Find where the given text appears and provide that cell's center as [X, Y] coordinate. 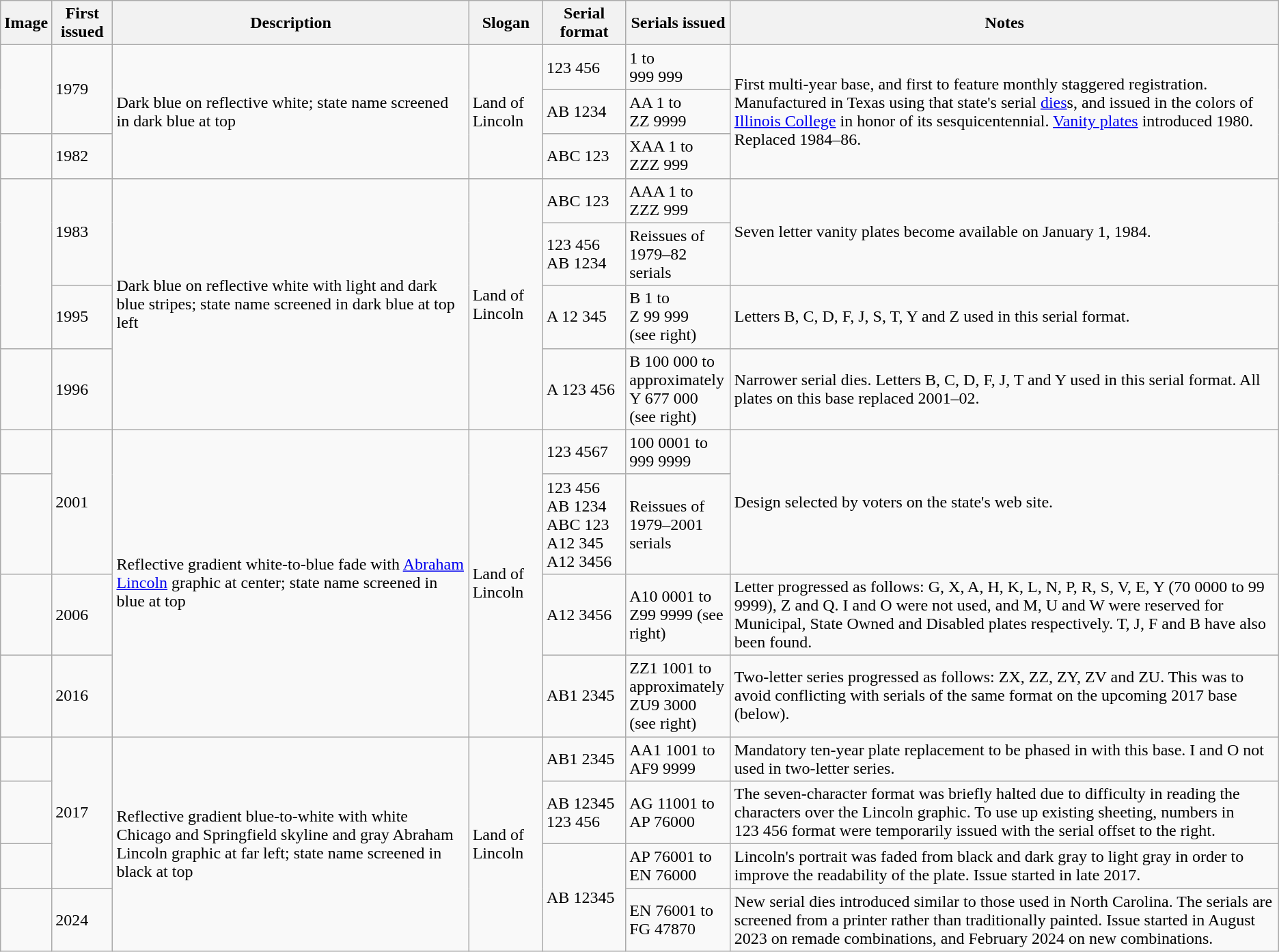
Serial format [585, 23]
2024 [82, 920]
Seven letter vanity plates become available on January 1, 1984. [1004, 232]
AP 76001 to EN 76000 [678, 866]
A 123 456 [585, 389]
B 1 to Z 99 999(see right) [678, 317]
1 to999 999 [678, 67]
Dark blue on reflective white with light and dark blue stripes; state name screened in dark blue at top left [291, 304]
A10 0001 to Z99 9999 (see right) [678, 615]
1982 [82, 156]
AB 1234 [585, 112]
A12 3456 [585, 615]
2017 [82, 812]
B 100 000 to approximately Y 677 000 (see right) [678, 389]
1995 [82, 317]
First issued [82, 23]
Lincoln's portrait was faded from black and dark gray to light gray in order to improve the readability of the plate. Issue started in late 2017. [1004, 866]
Description [291, 23]
Notes [1004, 23]
AG 11001 to AP 76000 [678, 813]
1996 [82, 389]
Reissues of 1979–2001 serials [678, 524]
A 12 345 [585, 317]
Letters B, C, D, F, J, S, T, Y and Z used in this serial format. [1004, 317]
123 456AB 1234 [585, 254]
Slogan [506, 23]
Narrower serial dies. Letters B, C, D, F, J, T and Y used in this serial format. All plates on this base replaced 2001–02. [1004, 389]
123 456AB 1234ABC 123A12 345A12 3456 [585, 524]
2006 [82, 615]
AA1 1001 to AF9 9999 [678, 758]
EN 76001 to FG 47870 [678, 920]
2001 [82, 501]
AAA 1 to ZZZ 999 [678, 201]
Serials issued [678, 23]
2016 [82, 695]
XAA 1 to ZZZ 999 [678, 156]
AB 12345123 456 [585, 813]
1979 [82, 89]
Reflective gradient white-to-blue fade with Abraham Lincoln graphic at center; state name screened in blue at top [291, 583]
100 0001 to 999 9999 [678, 452]
ZZ1 1001 to approximately ZU9 3000 (see right) [678, 695]
Design selected by voters on the state's web site. [1004, 501]
AB 12345 [585, 897]
123 4567 [585, 452]
1983 [82, 232]
123 456 [585, 67]
Reissues of 1979–82 serials [678, 254]
Dark blue on reflective white; state name screened in dark blue at top [291, 112]
Image [26, 23]
AA 1 to ZZ 9999 [678, 112]
Mandatory ten-year plate replacement to be phased in with this base. I and O not used in two-letter series. [1004, 758]
